Pinpoint the cell where the given text exists, returning its (X, Y) midpoint coordinate. 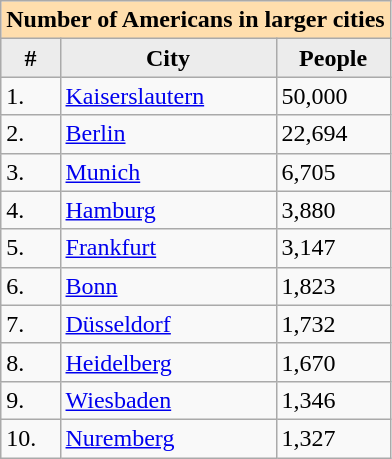
8. (30, 362)
3,880 (333, 210)
4. (30, 210)
5. (30, 248)
6,705 (333, 172)
People (333, 58)
3. (30, 172)
9. (30, 400)
Munich (168, 172)
Düsseldorf (168, 324)
1,670 (333, 362)
1,327 (333, 438)
7. (30, 324)
Hamburg (168, 210)
Number of Americans in larger cities (196, 20)
City (168, 58)
50,000 (333, 96)
22,694 (333, 134)
Heidelberg (168, 362)
6. (30, 286)
Bonn (168, 286)
1,346 (333, 400)
3,147 (333, 248)
Nuremberg (168, 438)
Berlin (168, 134)
Wiesbaden (168, 400)
Kaiserslautern (168, 96)
1,823 (333, 286)
1,732 (333, 324)
10. (30, 438)
2. (30, 134)
Frankfurt (168, 248)
1. (30, 96)
# (30, 58)
